Detect which cell encompasses the target text, then output its (X, Y) center coordinate. 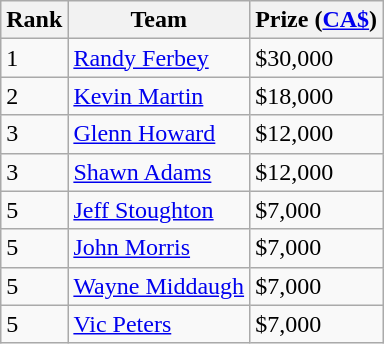
1 (34, 58)
Vic Peters (159, 324)
Glenn Howard (159, 134)
$18,000 (316, 96)
Shawn Adams (159, 172)
Wayne Middaugh (159, 286)
John Morris (159, 248)
Team (159, 20)
Rank (34, 20)
$30,000 (316, 58)
2 (34, 96)
Prize (CA$) (316, 20)
Jeff Stoughton (159, 210)
Randy Ferbey (159, 58)
Kevin Martin (159, 96)
